For the text-containing cell, return its midpoint in [X, Y] coordinate format. 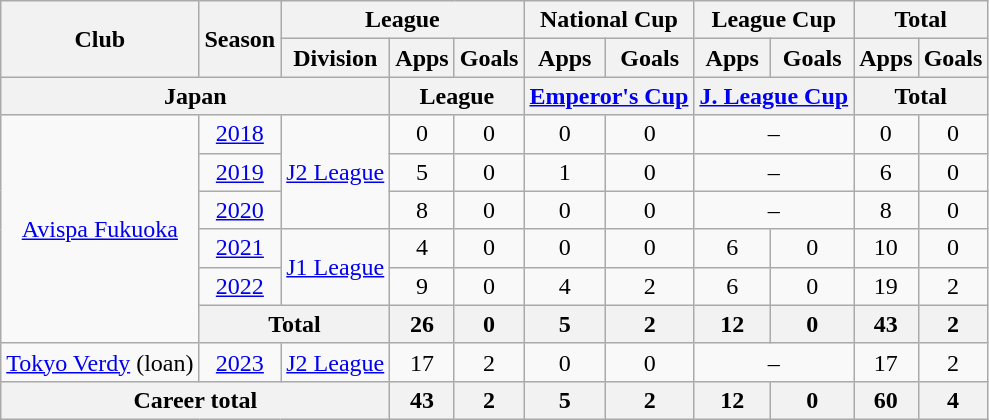
Emperor's Cup [609, 96]
2020 [240, 210]
Career total [196, 400]
Avispa Fukuoka [100, 229]
Season [240, 39]
9 [422, 286]
10 [886, 248]
Tokyo Verdy (loan) [100, 362]
Division [336, 58]
26 [422, 324]
1 [565, 172]
Japan [196, 96]
J1 League [336, 267]
League Cup [774, 20]
60 [886, 400]
2023 [240, 362]
19 [886, 286]
J. League Cup [774, 96]
Club [100, 39]
2019 [240, 172]
2018 [240, 134]
2021 [240, 248]
2022 [240, 286]
National Cup [609, 20]
